Output the [x, y] coordinate of the center of the cell containing the given text.  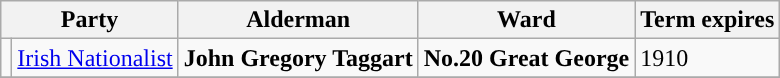
Party [90, 20]
No.20 Great George [526, 58]
John Gregory Taggart [298, 58]
Ward [526, 20]
Irish Nationalist [95, 58]
Term expires [708, 20]
Alderman [298, 20]
1910 [708, 58]
